Capture the cell that displays the provided text and extract its (x, y) central coordinate. 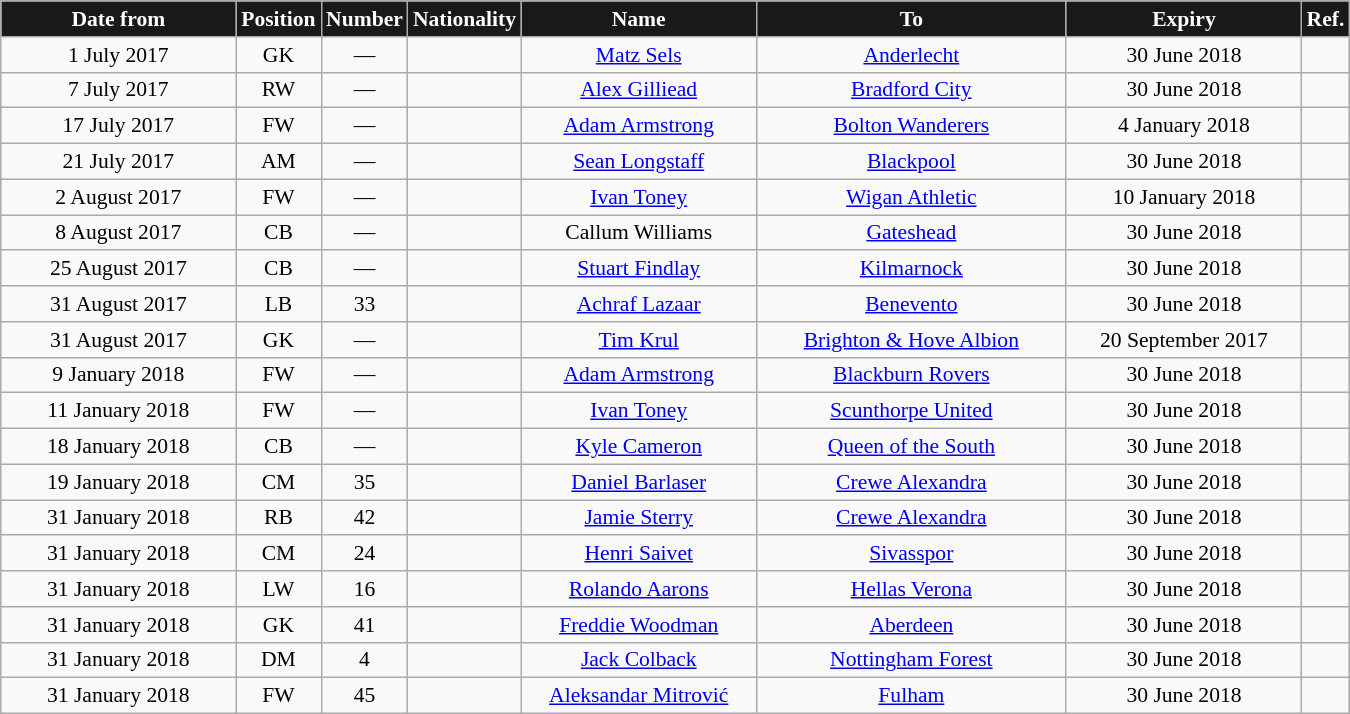
LB (278, 304)
LW (278, 589)
4 (364, 660)
Position (278, 19)
Sivasspor (911, 554)
Kyle Cameron (638, 447)
DM (278, 660)
Aleksandar Mitrović (638, 696)
24 (364, 554)
To (911, 19)
Date from (118, 19)
Anderlecht (911, 55)
Queen of the South (911, 447)
Matz Sels (638, 55)
RB (278, 518)
Kilmarnock (911, 269)
35 (364, 482)
Name (638, 19)
Blackpool (911, 162)
8 August 2017 (118, 233)
11 January 2018 (118, 411)
17 July 2017 (118, 126)
20 September 2017 (1184, 340)
Scunthorpe United (911, 411)
Achraf Lazaar (638, 304)
10 January 2018 (1184, 197)
RW (278, 90)
4 January 2018 (1184, 126)
Expiry (1184, 19)
Henri Saivet (638, 554)
21 July 2017 (118, 162)
AM (278, 162)
Hellas Verona (911, 589)
7 July 2017 (118, 90)
25 August 2017 (118, 269)
Blackburn Rovers (911, 375)
Rolando Aarons (638, 589)
Nottingham Forest (911, 660)
2 August 2017 (118, 197)
Jack Colback (638, 660)
41 (364, 625)
Fulham (911, 696)
Sean Longstaff (638, 162)
Brighton & Hove Albion (911, 340)
Bolton Wanderers (911, 126)
18 January 2018 (118, 447)
Wigan Athletic (911, 197)
9 January 2018 (118, 375)
Gateshead (911, 233)
33 (364, 304)
Nationality (464, 19)
Alex Gilliead (638, 90)
Daniel Barlaser (638, 482)
Aberdeen (911, 625)
Bradford City (911, 90)
16 (364, 589)
Callum Williams (638, 233)
Tim Krul (638, 340)
1 July 2017 (118, 55)
Freddie Woodman (638, 625)
Benevento (911, 304)
Jamie Sterry (638, 518)
45 (364, 696)
42 (364, 518)
19 January 2018 (118, 482)
Ref. (1326, 19)
Number (364, 19)
Stuart Findlay (638, 269)
